Locate the cell with the specified text and output its (X, Y) center coordinate. 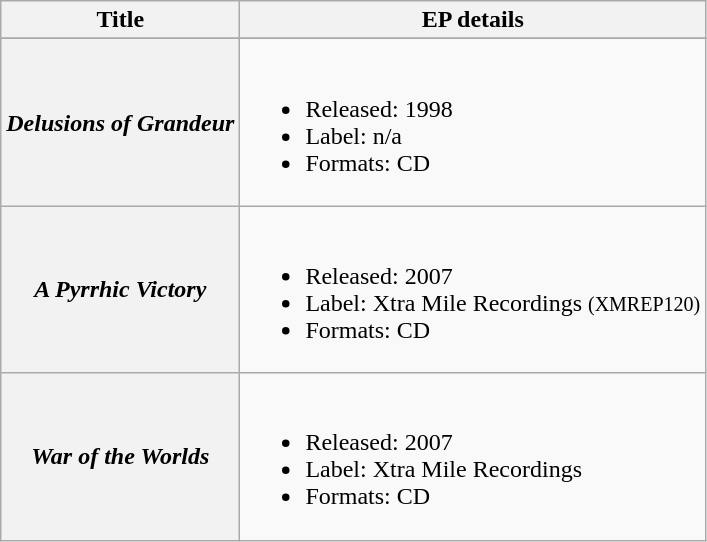
EP details (473, 20)
Released: 1998Label: n/aFormats: CD (473, 122)
A Pyrrhic Victory (120, 290)
Delusions of Grandeur (120, 122)
Released: 2007Label: Xtra Mile Recordings (XMREP120)Formats: CD (473, 290)
Title (120, 20)
War of the Worlds (120, 456)
Released: 2007Label: Xtra Mile RecordingsFormats: CD (473, 456)
